For the text-containing cell, return its midpoint in [x, y] coordinate format. 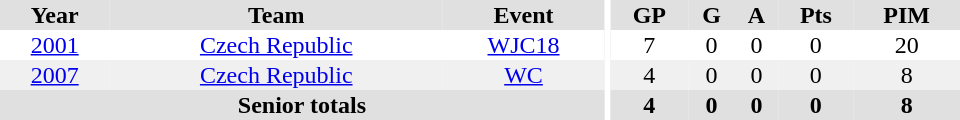
20 [906, 45]
2001 [54, 45]
PIM [906, 15]
2007 [54, 75]
G [711, 15]
Event [524, 15]
GP [649, 15]
7 [649, 45]
Senior totals [302, 105]
Year [54, 15]
Pts [816, 15]
A [757, 15]
Team [276, 15]
WJC18 [524, 45]
WC [524, 75]
